Identify which cell holds the provided text, then report its [x, y] central coordinate. 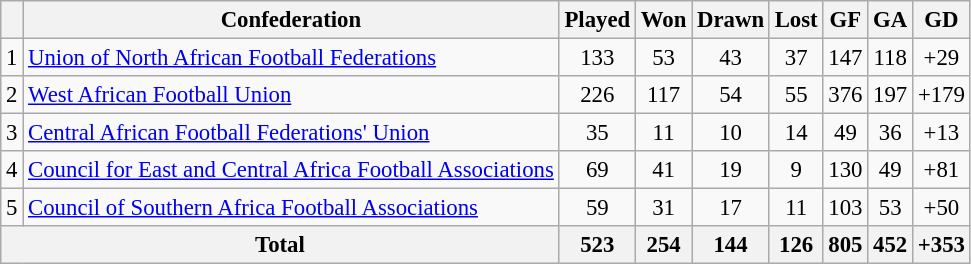
Total [280, 245]
254 [664, 245]
117 [664, 95]
226 [597, 95]
376 [846, 95]
West African Football Union [291, 95]
GD [942, 20]
Won [664, 20]
130 [846, 170]
452 [890, 245]
103 [846, 208]
Confederation [291, 20]
4 [12, 170]
144 [731, 245]
Council of Southern Africa Football Associations [291, 208]
+29 [942, 58]
37 [796, 58]
17 [731, 208]
523 [597, 245]
54 [731, 95]
GF [846, 20]
Played [597, 20]
805 [846, 245]
+13 [942, 133]
69 [597, 170]
Drawn [731, 20]
Central African Football Federations' Union [291, 133]
133 [597, 58]
2 [12, 95]
GA [890, 20]
+50 [942, 208]
126 [796, 245]
9 [796, 170]
41 [664, 170]
36 [890, 133]
59 [597, 208]
Lost [796, 20]
14 [796, 133]
10 [731, 133]
43 [731, 58]
Union of North African Football Federations [291, 58]
19 [731, 170]
Council for East and Central Africa Football Associations [291, 170]
1 [12, 58]
3 [12, 133]
+353 [942, 245]
31 [664, 208]
35 [597, 133]
197 [890, 95]
118 [890, 58]
55 [796, 95]
147 [846, 58]
5 [12, 208]
+81 [942, 170]
+179 [942, 95]
